Extract the (X, Y) coordinate from the center of the cell holding the provided text.  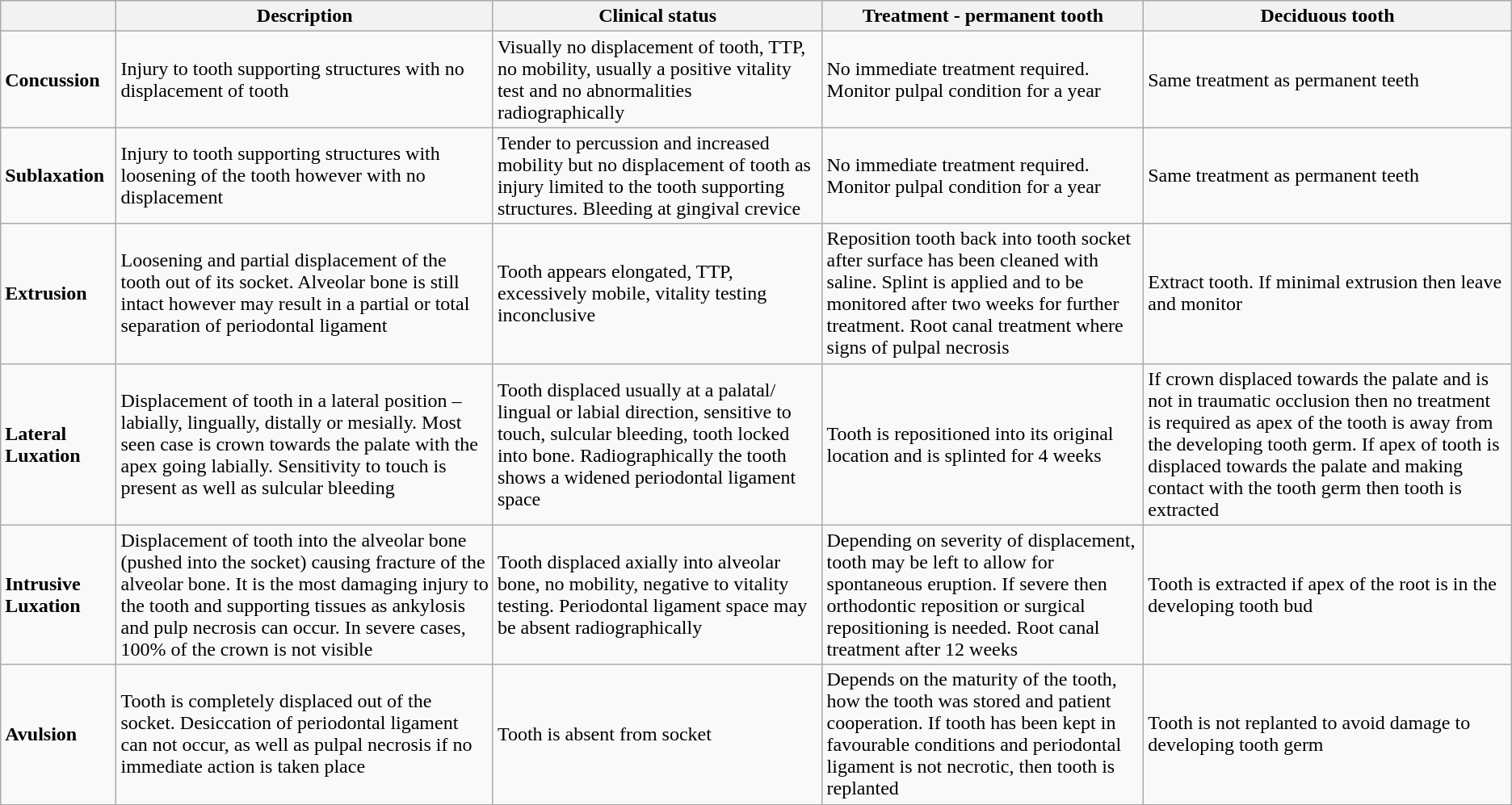
Treatment - permanent tooth (983, 16)
Injury to tooth supporting structures with loosening of the tooth however with no displacement (304, 176)
Extract tooth. If minimal extrusion then leave and monitor (1328, 294)
Extrusion (58, 294)
Tooth is extracted if apex of the root is in the developing tooth bud (1328, 594)
Description (304, 16)
Visually no displacement of tooth, TTP, no mobility, usually a positive vitality test and no abnormalities radiographically (657, 79)
Lateral Luxation (58, 444)
Tooth is not replanted to avoid damage to developing tooth germ (1328, 735)
Intrusive Luxation (58, 594)
Injury to tooth supporting structures with no displacement of tooth (304, 79)
Tooth appears elongated, TTP, excessively mobile, vitality testing inconclusive (657, 294)
Deciduous tooth (1328, 16)
Avulsion (58, 735)
Tooth displaced axially into alveolar bone, no mobility, negative to vitality testing. Periodontal ligament space may be absent radiographically (657, 594)
Sublaxation (58, 176)
Clinical status (657, 16)
Tooth is repositioned into its original location and is splinted for 4 weeks (983, 444)
Concussion (58, 79)
Tooth is absent from socket (657, 735)
